From the cell containing the given text, extract its center point as [x, y] coordinate. 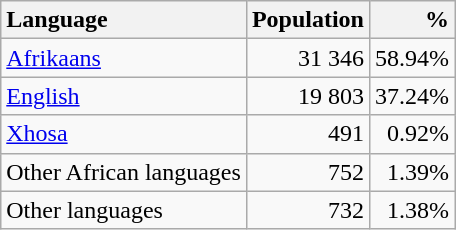
0.92% [412, 134]
Other languages [124, 210]
37.24% [412, 96]
Afrikaans [124, 58]
58.94% [412, 58]
491 [308, 134]
1.39% [412, 172]
Xhosa [124, 134]
Other African languages [124, 172]
19 803 [308, 96]
% [412, 20]
752 [308, 172]
English [124, 96]
1.38% [412, 210]
Language [124, 20]
732 [308, 210]
31 346 [308, 58]
Population [308, 20]
